Provide the (x, y) coordinate of the cell's center where the given text is located.  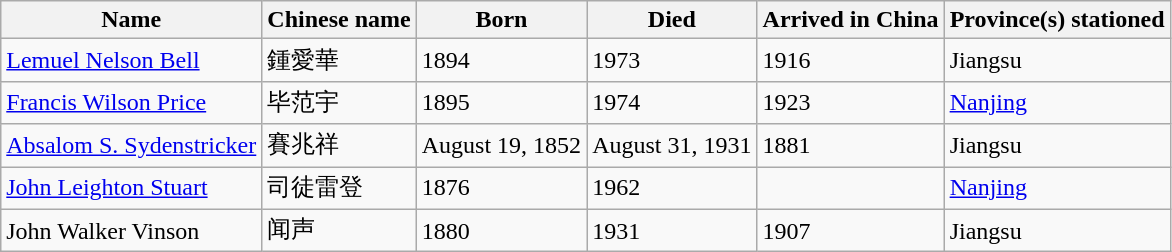
1907 (850, 230)
1894 (501, 60)
1880 (501, 230)
司徒雷登 (339, 188)
Born (501, 20)
1962 (672, 188)
1916 (850, 60)
賽兆祥 (339, 146)
Chinese name (339, 20)
毕范宇 (339, 102)
1881 (850, 146)
Absalom S. Sydenstricker (132, 146)
鍾愛華 (339, 60)
Name (132, 20)
August 19, 1852 (501, 146)
1974 (672, 102)
1973 (672, 60)
1876 (501, 188)
Died (672, 20)
John Walker Vinson (132, 230)
1923 (850, 102)
Province(s) stationed (1057, 20)
John Leighton Stuart (132, 188)
闻声 (339, 230)
1895 (501, 102)
Francis Wilson Price (132, 102)
1931 (672, 230)
Arrived in China (850, 20)
Lemuel Nelson Bell (132, 60)
August 31, 1931 (672, 146)
